Pinpoint the cell where the given text exists, returning its (x, y) midpoint coordinate. 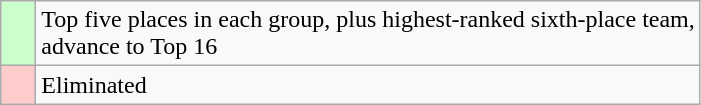
Top five places in each group, plus highest-ranked sixth-place team,advance to Top 16 (368, 34)
Eliminated (368, 85)
